Identify which cell holds the provided text, then report its (X, Y) central coordinate. 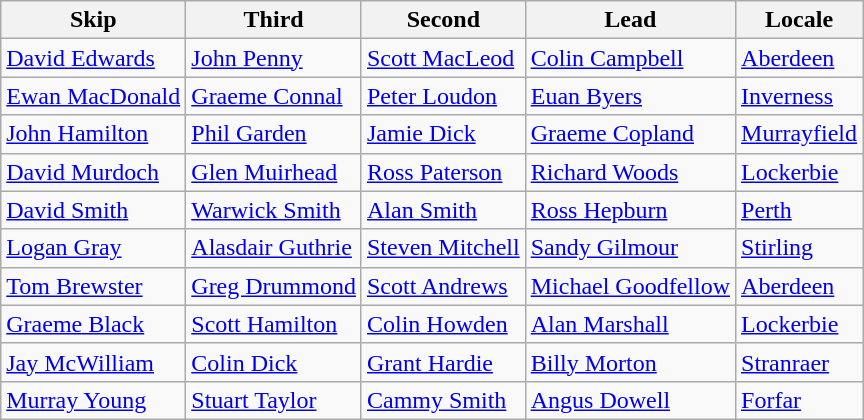
Stranraer (800, 362)
John Penny (274, 58)
Ross Paterson (443, 172)
Alan Marshall (630, 324)
Colin Dick (274, 362)
Skip (94, 20)
Angus Dowell (630, 400)
Second (443, 20)
Euan Byers (630, 96)
Graeme Copland (630, 134)
Ross Hepburn (630, 210)
Colin Howden (443, 324)
Warwick Smith (274, 210)
Alan Smith (443, 210)
Locale (800, 20)
Jay McWilliam (94, 362)
Scott MacLeod (443, 58)
Third (274, 20)
John Hamilton (94, 134)
Billy Morton (630, 362)
Logan Gray (94, 248)
Scott Hamilton (274, 324)
Scott Andrews (443, 286)
Sandy Gilmour (630, 248)
Tom Brewster (94, 286)
David Smith (94, 210)
Alasdair Guthrie (274, 248)
David Murdoch (94, 172)
Jamie Dick (443, 134)
Steven Mitchell (443, 248)
Graeme Connal (274, 96)
Grant Hardie (443, 362)
Inverness (800, 96)
Glen Muirhead (274, 172)
Murray Young (94, 400)
Murrayfield (800, 134)
Forfar (800, 400)
Colin Campbell (630, 58)
Lead (630, 20)
Michael Goodfellow (630, 286)
Peter Loudon (443, 96)
Greg Drummond (274, 286)
Stuart Taylor (274, 400)
David Edwards (94, 58)
Perth (800, 210)
Cammy Smith (443, 400)
Ewan MacDonald (94, 96)
Richard Woods (630, 172)
Graeme Black (94, 324)
Phil Garden (274, 134)
Stirling (800, 248)
